Output the [X, Y] coordinate of the center of the cell containing the given text.  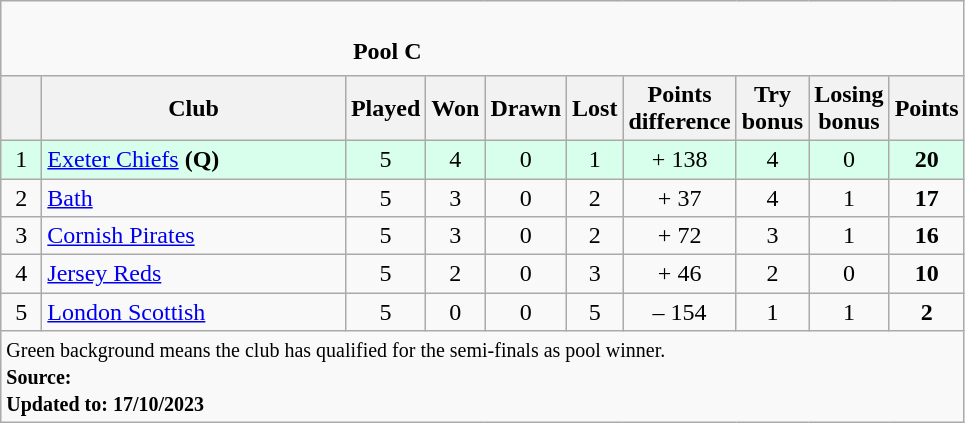
Bath [194, 197]
Club [194, 108]
+ 46 [680, 274]
Lost [595, 108]
17 [926, 197]
Jersey Reds [194, 274]
Points difference [680, 108]
Points [926, 108]
Exeter Chiefs (Q) [194, 159]
Played [385, 108]
Cornish Pirates [194, 236]
10 [926, 274]
Won [456, 108]
Green background means the club has qualified for the semi-finals as pool winner.Source: Updated to: 17/10/2023 [482, 376]
London Scottish [194, 312]
20 [926, 159]
Try bonus [772, 108]
+ 37 [680, 197]
+ 138 [680, 159]
+ 72 [680, 236]
Losing bonus [849, 108]
16 [926, 236]
Drawn [526, 108]
– 154 [680, 312]
